Return (X, Y) of the center of cell containing provided text 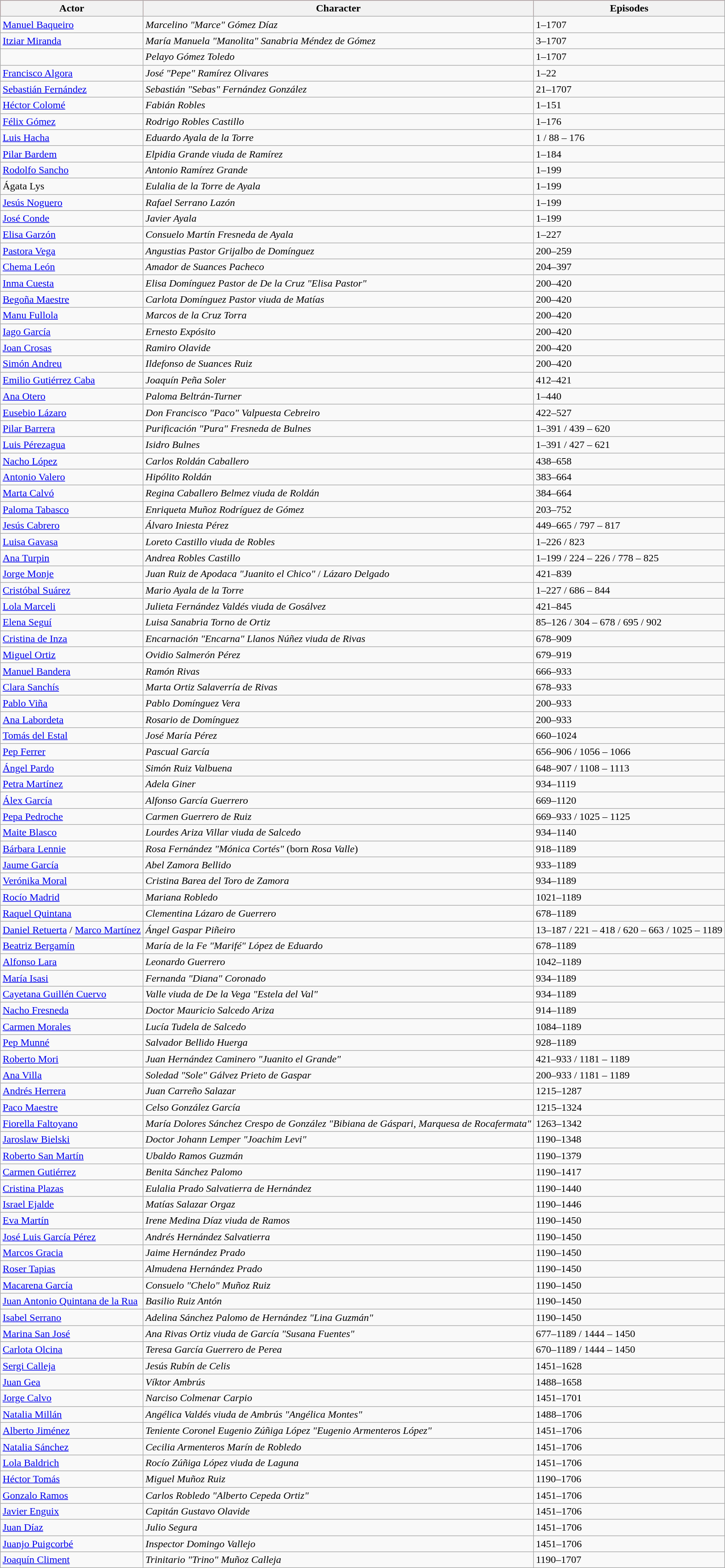
Rocío Zúñiga López viuda de Laguna (338, 1463)
Ana Otero (72, 396)
Juan Díaz (72, 1528)
Juanjo Puigcorbé (72, 1544)
Consuelo "Chelo" Muñoz Ruiz (338, 1285)
Julio Segura (338, 1528)
Elpidia Grande viuda de Ramírez (338, 154)
Pascual García (338, 752)
Jaroslaw Bielski (72, 1140)
Ana Villa (72, 1075)
928–1189 (629, 1043)
Isabel Serrano (72, 1317)
200–933 / 1181 – 1189 (629, 1075)
660–1024 (629, 736)
1–391 / 439 – 620 (629, 428)
Carlota Olcina (72, 1350)
1021–1189 (629, 897)
1488–1658 (629, 1382)
Irene Medina Díaz viuda de Ramos (338, 1220)
Pep Munné (72, 1043)
Narciso Colmenar Carpio (338, 1398)
Alberto Jiménez (72, 1430)
José María Pérez (338, 736)
Pilar Barrera (72, 428)
Juan Gea (72, 1382)
Pepa Pedroche (72, 816)
Israel Ejalde (72, 1204)
1451–1701 (629, 1398)
Rosa Fernández "Mónica Cortés" (born Rosa Valle) (338, 849)
Macarena García (72, 1285)
Ildefonso de Suances Ruiz (338, 364)
Rodolfo Sancho (72, 170)
934–1140 (629, 833)
1190–1707 (629, 1560)
918–1189 (629, 849)
Elena Seguí (72, 622)
Fernanda "Diana" Coronado (338, 978)
Miguel Ortiz (72, 655)
Julieta Fernández Valdés viuda de Gosálvez (338, 606)
Eusebio Lázaro (72, 412)
Cristina de Inza (72, 639)
Mario Ayala de la Torre (338, 590)
Pablo Domínguez Vera (338, 703)
Marina San José (72, 1334)
Pelayo Gómez Toledo (338, 57)
1190–1379 (629, 1156)
Beatriz Bergamín (72, 946)
Simón Ruiz Valbuena (338, 768)
Sebastián Fernández (72, 89)
Salvador Bellido Huerga (338, 1043)
Cecilia Armenteros Marín de Robledo (338, 1447)
Andrés Herrera (72, 1091)
Soledad "Sole" Gálvez Prieto de Gaspar (338, 1075)
Clementina Lázaro de Guerrero (338, 913)
933–1189 (629, 865)
3–1707 (629, 41)
Raquel Quintana (72, 913)
Begoña Maestre (72, 299)
Juan Antonio Quintana de la Rua (72, 1301)
Enriqueta Muñoz Rodríguez de Gómez (338, 510)
Miguel Muñoz Ruiz (338, 1479)
Ángel Gaspar Piñeiro (338, 929)
Actor (72, 8)
1215–1324 (629, 1107)
1190–1440 (629, 1188)
934–1119 (629, 784)
Adela Giner (338, 784)
Andrés Hernández Salvatierra (338, 1237)
Roberto San Martín (72, 1156)
Carmen Gutiérrez (72, 1172)
Jesús Noguero (72, 203)
Elisa Domínguez Pastor de De la Cruz "Elisa Pastor" (338, 283)
Isidro Bulnes (338, 445)
Manuel Baqueiro (72, 25)
María Dolores Sánchez Crespo de González "Bibiana de Gáspari, Marquesa de Rocafermata" (338, 1123)
Fabián Robles (338, 105)
Character (338, 8)
Verónika Moral (72, 881)
Manu Fullola (72, 315)
Ernesto Expósito (338, 332)
Roser Tapias (72, 1269)
Ovidio Salmerón Pérez (338, 655)
Bárbara Lennie (72, 849)
Antonio Ramírez Grande (338, 170)
666–933 (629, 671)
Marcos de la Cruz Torra (338, 315)
1042–1189 (629, 962)
María Manuela "Manolita" Sanabria Méndez de Gómez (338, 41)
Daniel Retuerta / Marco Martínez (72, 929)
Gonzalo Ramos (72, 1495)
Purificación "Pura" Fresneda de Bulnes (338, 428)
Regina Caballero Belmez viuda de Roldán (338, 493)
1451–1628 (629, 1366)
Jaime Hernández Prado (338, 1253)
Teresa García Guerrero de Perea (338, 1350)
1–227 (629, 235)
669–1120 (629, 800)
Javier Enguix (72, 1512)
Jorge Calvo (72, 1398)
Carmen Morales (72, 1027)
1–22 (629, 73)
Sergi Calleja (72, 1366)
Álex García (72, 800)
Angélica Valdés viuda de Ambrús "Angélica Montes" (338, 1414)
Roberto Mori (72, 1059)
Marcos Gracia (72, 1253)
677–1189 / 1444 – 1450 (629, 1334)
Juan Hernández Caminero "Juanito el Grande" (338, 1059)
438–658 (629, 461)
421–845 (629, 606)
Antonio Valero (72, 477)
1–440 (629, 396)
Eulalia Prado Salvatierra de Hernández (338, 1188)
Jesús Cabrero (72, 526)
Amador de Suances Pacheco (338, 267)
Petra Martínez (72, 784)
Natalia Sánchez (72, 1447)
Luis Hacha (72, 138)
Simón Andreu (72, 364)
203–752 (629, 510)
Eva Martín (72, 1220)
Pastora Vega (72, 251)
Carlos Robledo "Alberto Cepeda Ortiz" (338, 1495)
1–226 / 823 (629, 542)
Lola Baldrich (72, 1463)
648–907 / 1108 – 1113 (629, 768)
679–919 (629, 655)
Félix Gómez (72, 121)
Episodes (629, 8)
José Luis García Pérez (72, 1237)
Pilar Bardem (72, 154)
Pablo Viña (72, 703)
Cristóbal Suárez (72, 590)
Doctor Mauricio Salcedo Ariza (338, 1011)
Tomás del Estal (72, 736)
1–391 / 427 – 621 (629, 445)
Don Francisco "Paco" Valpuesta Cebreiro (338, 412)
Paco Maestre (72, 1107)
85–126 / 304 – 678 / 695 / 902 (629, 622)
Marta Calvó (72, 493)
Almudena Hernández Prado (338, 1269)
1–227 / 686 – 844 (629, 590)
Marcelino "Marce" Gómez Díaz (338, 25)
Fiorella Faltoyano (72, 1123)
Joaquín Climent (72, 1560)
13–187 / 221 – 418 / 620 – 663 / 1025 – 1189 (629, 929)
Alfonso Lara (72, 962)
656–906 / 1056 – 1066 (629, 752)
María Isasi (72, 978)
1190–1446 (629, 1204)
1–176 (629, 121)
Doctor Johann Lemper "Joachim Levi" (338, 1140)
Ubaldo Ramos Guzmán (338, 1156)
Loreto Castillo viuda de Robles (338, 542)
Pep Ferrer (72, 752)
Ramón Rivas (338, 671)
384–664 (629, 493)
Javier Ayala (338, 219)
678–933 (629, 687)
Jorge Monje (72, 574)
Adelina Sánchez Palomo de Hernández "Lina Guzmán" (338, 1317)
Jaume García (72, 865)
Hipólito Roldán (338, 477)
383–664 (629, 477)
Lourdes Ariza Villar viuda de Salcedo (338, 833)
Inma Cuesta (72, 283)
Marta Ortiz Salaverría de Rivas (338, 687)
Teniente Coronel Eugenio Zúñiga López "Eugenio Armenteros López" (338, 1430)
Alfonso García Guerrero (338, 800)
Lucía Tudela de Salcedo (338, 1027)
1190–1417 (629, 1172)
1–184 (629, 154)
1–151 (629, 105)
Capitán Gustavo Olavide (338, 1512)
Valle viuda de De la Vega "Estela del Val" (338, 994)
Nacho López (72, 461)
Elisa Garzón (72, 235)
Lola Marceli (72, 606)
678–909 (629, 639)
1190–1706 (629, 1479)
204–397 (629, 267)
Carlos Roldán Caballero (338, 461)
Rafael Serrano Lazón (338, 203)
1488–1706 (629, 1414)
Natalia Millán (72, 1414)
Ana Labordeta (72, 720)
Leonardo Guerrero (338, 962)
421–933 / 1181 – 1189 (629, 1059)
670–1189 / 1444 – 1450 (629, 1350)
Celso González García (338, 1107)
1084–1189 (629, 1027)
Cayetana Guillén Cuervo (72, 994)
Ana Rivas Ortiz viuda de García "Susana Fuentes" (338, 1334)
422–527 (629, 412)
Rocío Madrid (72, 897)
Chema León (72, 267)
669–933 / 1025 – 1125 (629, 816)
Víktor Ambrús (338, 1382)
Juan Ruiz de Apodaca "Juanito el Chico" / Lázaro Delgado (338, 574)
1263–1342 (629, 1123)
José Conde (72, 219)
Francisco Algora (72, 73)
412–421 (629, 380)
Maite Blasco (72, 833)
Joaquín Peña Soler (338, 380)
Basilio Ruiz Antón (338, 1301)
Carlota Domínguez Pastor viuda de Matías (338, 299)
Luis Pérezagua (72, 445)
Ramiro Olavide (338, 348)
Sebastián "Sebas" Fernández González (338, 89)
Inspector Domingo Vallejo (338, 1544)
1 / 88 – 176 (629, 138)
Manuel Bandera (72, 671)
José "Pepe" Ramírez Olivares (338, 73)
Nacho Fresneda (72, 1011)
Juan Carreño Salazar (338, 1091)
449–665 / 797 – 817 (629, 526)
Emilio Gutiérrez Caba (72, 380)
Héctor Colomé (72, 105)
Cristina Barea del Toro de Zamora (338, 881)
Luisa Gavasa (72, 542)
Luisa Sanabria Torno de Ortiz (338, 622)
Rodrigo Robles Castillo (338, 121)
Benita Sánchez Palomo (338, 1172)
Paloma Beltrán-Turner (338, 396)
Itziar Miranda (72, 41)
Andrea Robles Castillo (338, 558)
21–1707 (629, 89)
Cristina Plazas (72, 1188)
Carmen Guerrero de Ruiz (338, 816)
Abel Zamora Bellido (338, 865)
Eduardo Ayala de la Torre (338, 138)
Consuelo Martín Fresneda de Ayala (338, 235)
Ana Turpin (72, 558)
María de la Fe "Marifé" López de Eduardo (338, 946)
Jesús Rubín de Celis (338, 1366)
Ágata Lys (72, 186)
421–839 (629, 574)
200–259 (629, 251)
Encarnación "Encarna" Llanos Núñez viuda de Rivas (338, 639)
Rosario de Domínguez (338, 720)
Matías Salazar Orgaz (338, 1204)
Trinitario "Trino" Muñoz Calleja (338, 1560)
Eulalia de la Torre de Ayala (338, 186)
Clara Sanchís (72, 687)
Joan Crosas (72, 348)
Mariana Robledo (338, 897)
1–199 / 224 – 226 / 778 – 825 (629, 558)
Álvaro Iniesta Pérez (338, 526)
1215–1287 (629, 1091)
Angustias Pastor Grijalbo de Domínguez (338, 251)
914–1189 (629, 1011)
1190–1348 (629, 1140)
Ángel Pardo (72, 768)
Paloma Tabasco (72, 510)
Iago García (72, 332)
Héctor Tomás (72, 1479)
